Determine the (x, y) coordinate at the center of the cell enclosing the given text.  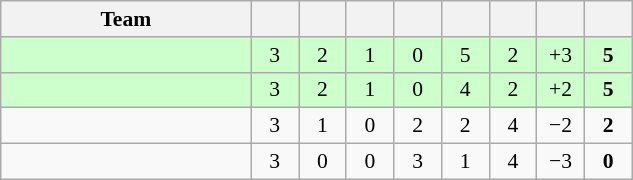
Team (126, 19)
−3 (561, 162)
−2 (561, 126)
+3 (561, 55)
+2 (561, 90)
